Capture the cell that displays the provided text and extract its [x, y] central coordinate. 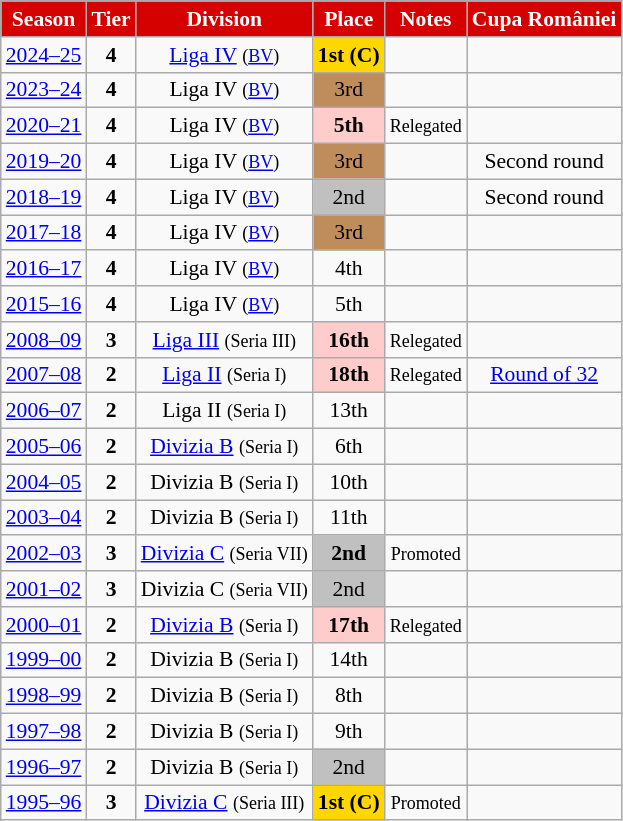
Tier [110, 19]
Division [224, 19]
2018–19 [44, 197]
Divizia C (Seria III) [224, 803]
2004–05 [44, 482]
2023–24 [44, 90]
Place [349, 19]
1998–99 [44, 696]
2024–25 [44, 55]
10th [349, 482]
2007–08 [44, 375]
2001–02 [44, 589]
1995–96 [44, 803]
9th [349, 732]
Season [44, 19]
13th [349, 411]
1996–97 [44, 767]
Round of 32 [544, 375]
14th [349, 660]
11th [349, 518]
2019–20 [44, 162]
2015–16 [44, 304]
1997–98 [44, 732]
8th [349, 696]
17th [349, 625]
Liga III (Seria III) [224, 340]
2006–07 [44, 411]
1999–00 [44, 660]
4th [349, 269]
16th [349, 340]
2000–01 [44, 625]
2017–18 [44, 233]
2008–09 [44, 340]
2005–06 [44, 447]
2002–03 [44, 554]
Notes [426, 19]
18th [349, 375]
2003–04 [44, 518]
2016–17 [44, 269]
2020–21 [44, 126]
Cupa României [544, 19]
6th [349, 447]
